Pinpoint the cell where the given text exists, returning its [X, Y] midpoint coordinate. 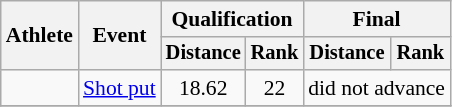
Event [120, 36]
did not advance [376, 88]
18.62 [204, 88]
Athlete [40, 36]
Shot put [120, 88]
Final [376, 19]
Qualification [232, 19]
22 [275, 88]
